Return [X, Y] of the center of cell containing provided text 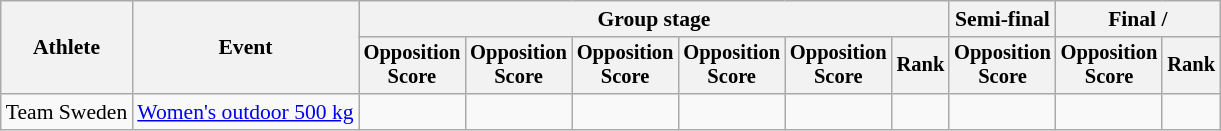
Group stage [654, 19]
Final / [1138, 19]
Women's outdoor 500 kg [245, 112]
Event [245, 48]
Team Sweden [67, 112]
Semi-final [1002, 19]
Athlete [67, 48]
